Pinpoint the cell where the given text exists, returning its (x, y) midpoint coordinate. 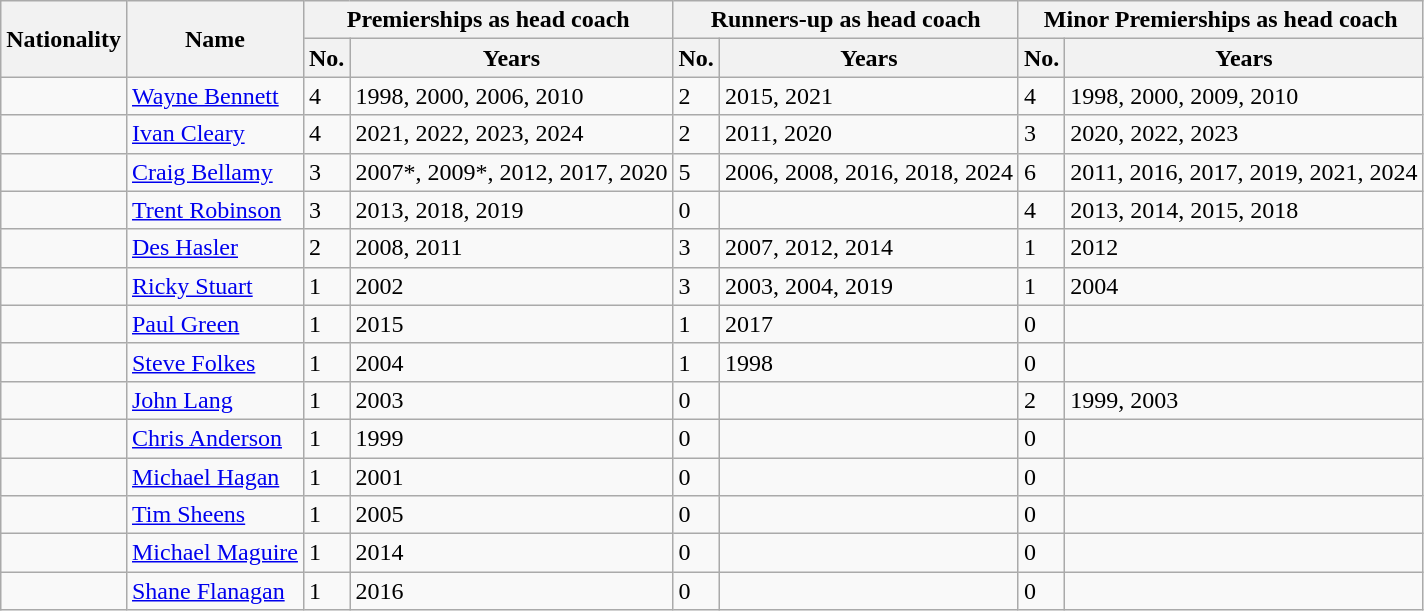
Tim Sheens (214, 515)
2015, 2021 (868, 96)
2007, 2012, 2014 (868, 248)
2013, 2018, 2019 (512, 210)
Michael Hagan (214, 477)
5 (696, 172)
Steve Folkes (214, 362)
2011, 2016, 2017, 2019, 2021, 2024 (1244, 172)
Wayne Bennett (214, 96)
Minor Premierships as head coach (1220, 20)
John Lang (214, 400)
2014 (512, 553)
Chris Anderson (214, 438)
2013, 2014, 2015, 2018 (1244, 210)
Ivan Cleary (214, 134)
2003 (512, 400)
2007*, 2009*, 2012, 2017, 2020 (512, 172)
2008, 2011 (512, 248)
1998 (868, 362)
Trent Robinson (214, 210)
2002 (512, 286)
2003, 2004, 2019 (868, 286)
2012 (1244, 248)
Premierships as head coach (488, 20)
1998, 2000, 2009, 2010 (1244, 96)
Name (214, 39)
Ricky Stuart (214, 286)
Shane Flanagan (214, 591)
6 (1041, 172)
Nationality (64, 39)
Runners-up as head coach (846, 20)
2016 (512, 591)
2015 (512, 324)
1999 (512, 438)
2017 (868, 324)
Craig Bellamy (214, 172)
1998, 2000, 2006, 2010 (512, 96)
2011, 2020 (868, 134)
Paul Green (214, 324)
2005 (512, 515)
Des Hasler (214, 248)
2006, 2008, 2016, 2018, 2024 (868, 172)
Michael Maguire (214, 553)
2020, 2022, 2023 (1244, 134)
2001 (512, 477)
1999, 2003 (1244, 400)
2021, 2022, 2023, 2024 (512, 134)
